Return the (X, Y) coordinate for the center point of the cell that contains the specified text.  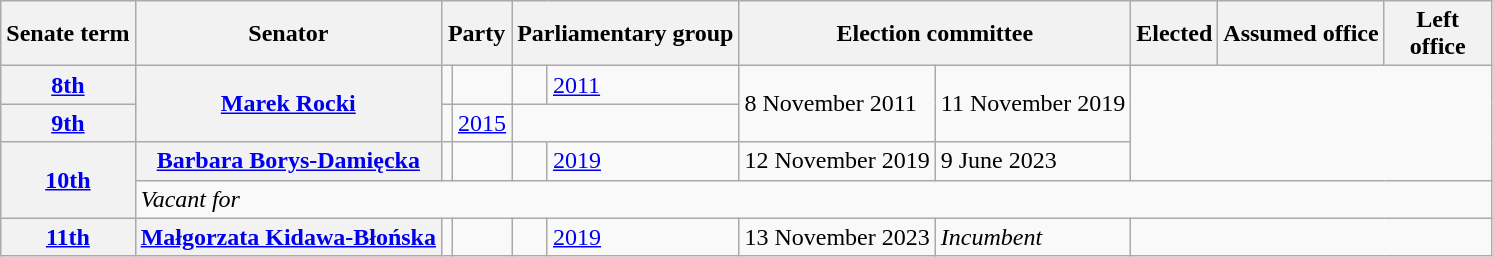
Left office (1438, 34)
Elected (1174, 34)
Election committee (935, 34)
Senate term (68, 34)
10th (68, 180)
11 November 2019 (1032, 104)
8th (68, 85)
Vacant for (813, 199)
11th (68, 237)
13 November 2023 (837, 237)
8 November 2011 (837, 104)
Party (476, 34)
Senator (288, 34)
Marek Rocki (288, 104)
2015 (482, 123)
Barbara Borys-Damięcka (288, 161)
9 June 2023 (1032, 161)
Incumbent (1032, 237)
12 November 2019 (837, 161)
Assumed office (1301, 34)
Małgorzata Kidawa-Błońska (288, 237)
2011 (642, 85)
9th (68, 123)
Parliamentary group (626, 34)
